Identify which cell holds the provided text, then report its (x, y) central coordinate. 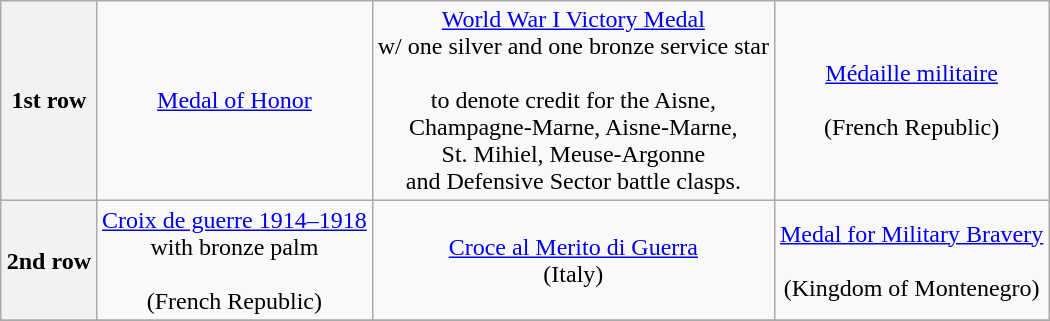
Medal of Honor (235, 101)
Croix de guerre 1914–1918 with bronze palm (French Republic) (235, 260)
Croce al Merito di Guerra (Italy) (573, 260)
Médaille militaire (French Republic) (911, 101)
2nd row (48, 260)
Medal for Military Bravery (Kingdom of Montenegro) (911, 260)
1st row (48, 101)
